Provide the (X, Y) coordinate of the cell's center where the given text is located.  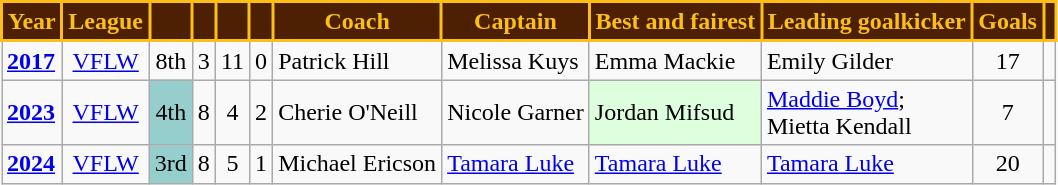
Year (32, 22)
3 (204, 60)
Emily Gilder (866, 60)
5 (232, 164)
11 (232, 60)
4th (170, 112)
Nicole Garner (516, 112)
8th (170, 60)
Michael Ericson (358, 164)
17 (1008, 60)
Goals (1008, 22)
Melissa Kuys (516, 60)
2017 (32, 60)
2 (262, 112)
Leading goalkicker (866, 22)
Coach (358, 22)
Captain (516, 22)
Cherie O'Neill (358, 112)
Best and fairest (675, 22)
4 (232, 112)
1 (262, 164)
Maddie Boyd; Mietta Kendall (866, 112)
League (106, 22)
3rd (170, 164)
Patrick Hill (358, 60)
Emma Mackie (675, 60)
20 (1008, 164)
7 (1008, 112)
0 (262, 60)
2023 (32, 112)
2024 (32, 164)
Jordan Mifsud (675, 112)
